Return the (X, Y) coordinate for the center point of the cell that contains the specified text.  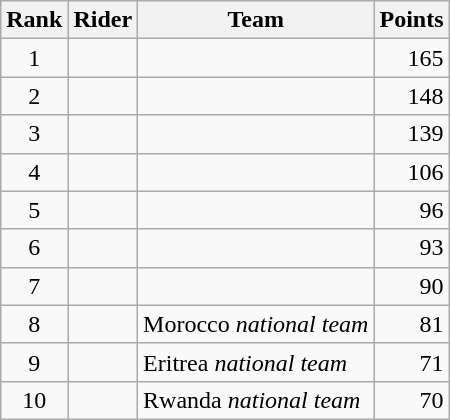
139 (412, 134)
8 (34, 324)
81 (412, 324)
10 (34, 400)
9 (34, 362)
7 (34, 286)
1 (34, 58)
2 (34, 96)
5 (34, 210)
4 (34, 172)
96 (412, 210)
106 (412, 172)
3 (34, 134)
Rank (34, 20)
6 (34, 248)
Rider (103, 20)
Team (256, 20)
90 (412, 286)
Morocco national team (256, 324)
Points (412, 20)
Rwanda national team (256, 400)
148 (412, 96)
70 (412, 400)
71 (412, 362)
165 (412, 58)
Eritrea national team (256, 362)
93 (412, 248)
